Scan for the cell matching the given text and deliver its [X, Y] coordinate at center. 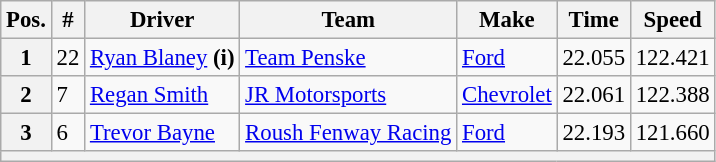
22.055 [594, 58]
22.193 [594, 133]
121.660 [672, 133]
6 [68, 133]
Speed [672, 20]
7 [68, 95]
Trevor Bayne [162, 133]
Ryan Blaney (i) [162, 58]
Make [507, 20]
Team [348, 20]
# [68, 20]
1 [26, 58]
Team Penske [348, 58]
Regan Smith [162, 95]
JR Motorsports [348, 95]
2 [26, 95]
122.388 [672, 95]
22 [68, 58]
Driver [162, 20]
Time [594, 20]
Chevrolet [507, 95]
3 [26, 133]
Pos. [26, 20]
122.421 [672, 58]
Roush Fenway Racing [348, 133]
22.061 [594, 95]
